Pinpoint the cell where the given text exists, returning its (X, Y) midpoint coordinate. 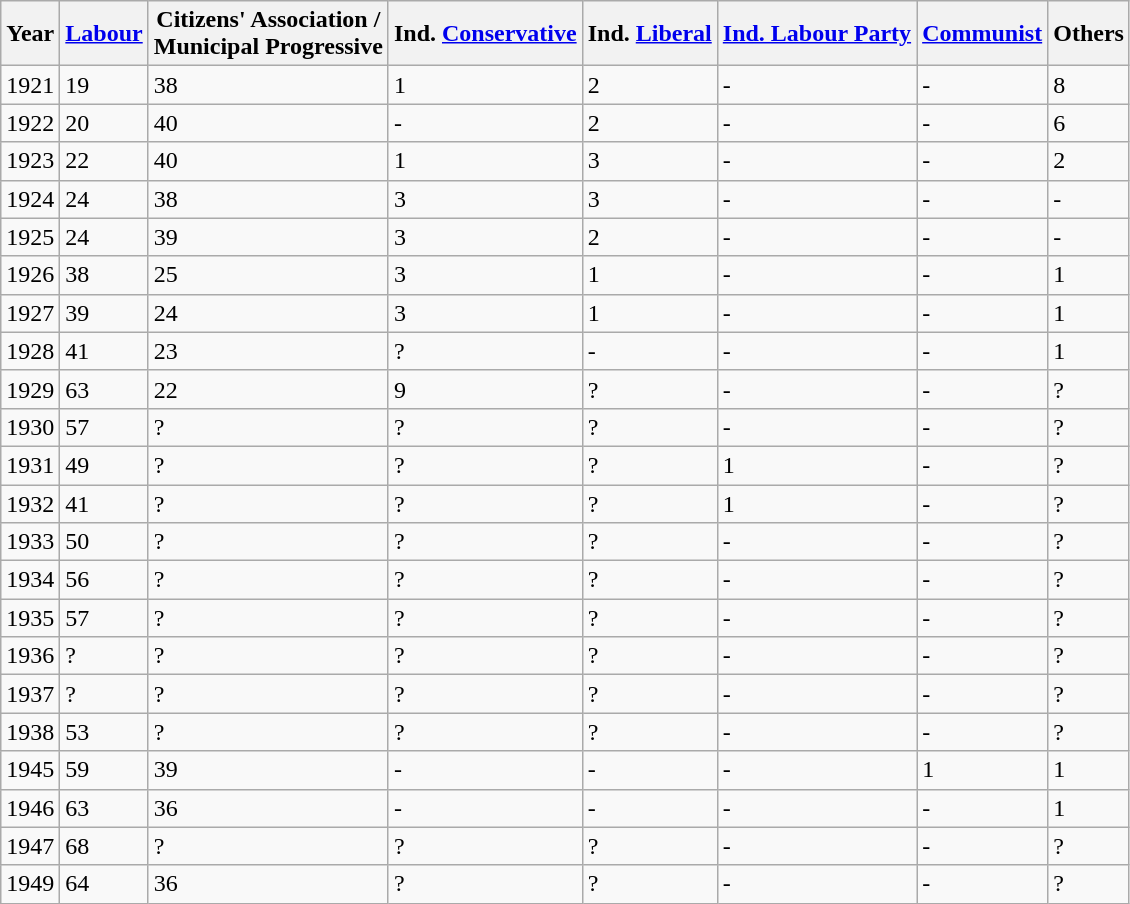
49 (104, 465)
1932 (30, 503)
1938 (30, 732)
1929 (30, 389)
1928 (30, 351)
1947 (30, 846)
53 (104, 732)
Others (1089, 34)
25 (268, 275)
64 (104, 884)
23 (268, 351)
1922 (30, 123)
20 (104, 123)
50 (104, 542)
68 (104, 846)
19 (104, 85)
Year (30, 34)
Citizens' Association /Municipal Progressive (268, 34)
Ind. Labour Party (816, 34)
8 (1089, 85)
Ind. Liberal (650, 34)
6 (1089, 123)
Labour (104, 34)
1934 (30, 580)
59 (104, 770)
1949 (30, 884)
1931 (30, 465)
56 (104, 580)
1927 (30, 313)
1930 (30, 427)
9 (485, 389)
1933 (30, 542)
Communist (982, 34)
1923 (30, 161)
1926 (30, 275)
1935 (30, 618)
1925 (30, 237)
1936 (30, 656)
1946 (30, 808)
1924 (30, 199)
1921 (30, 85)
1945 (30, 770)
1937 (30, 694)
Ind. Conservative (485, 34)
